From the cell containing the given text, extract its center point as [X, Y] coordinate. 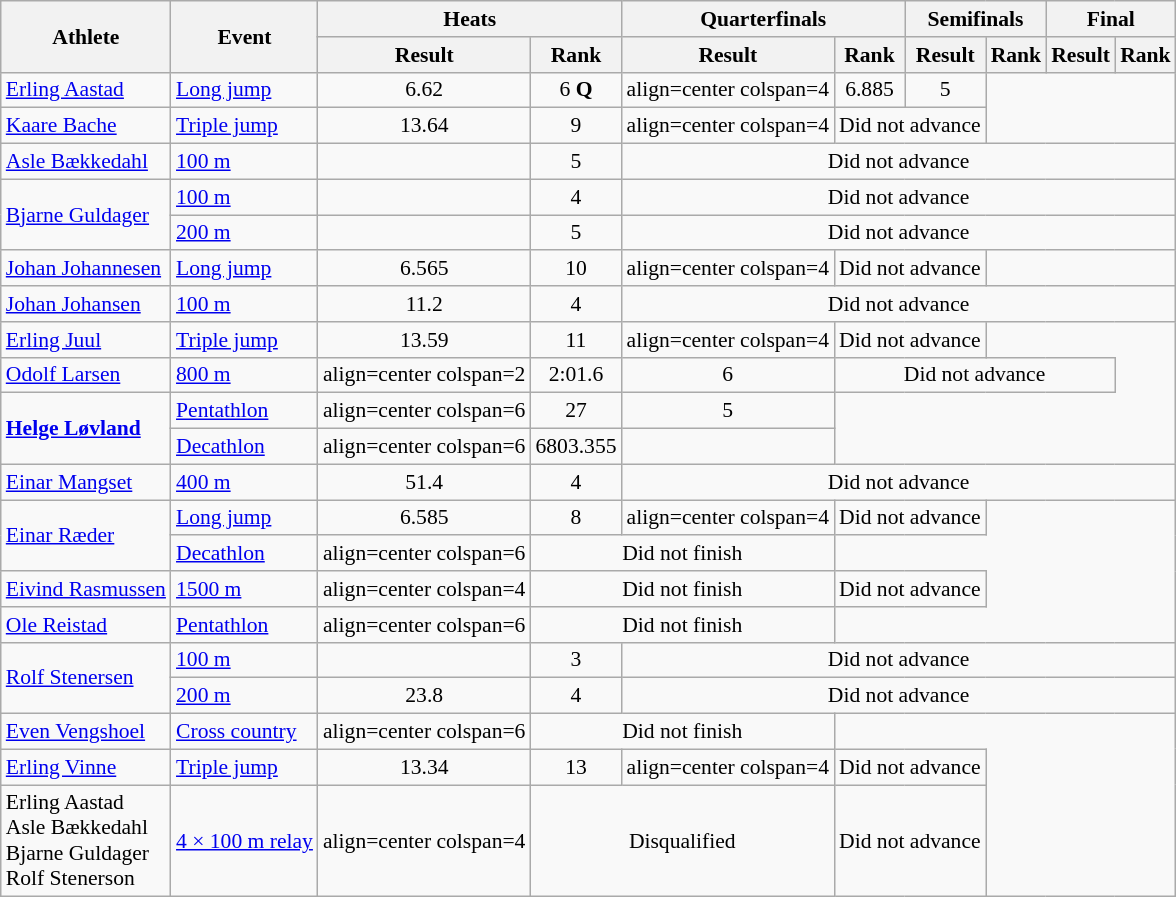
13.34 [424, 767]
6.62 [424, 90]
13 [576, 767]
Einar Mangset [86, 482]
Rolf Stenersen [86, 678]
Bjarne Guldager [86, 214]
23.8 [424, 696]
Final [1110, 19]
3 [576, 660]
Erling Vinne [86, 767]
Event [244, 36]
10 [576, 269]
Erling Juul [86, 340]
Athlete [86, 36]
800 m [244, 375]
11 [576, 340]
11.2 [424, 304]
13.59 [424, 340]
Odolf Larsen [86, 375]
2:01.6 [576, 375]
Erling Aastad [86, 90]
6.565 [424, 269]
Johan Johansen [86, 304]
6 Q [576, 90]
6 [728, 375]
Einar Ræder [86, 536]
1500 m [244, 589]
Eivind Rasmussen [86, 589]
400 m [244, 482]
Semifinals [976, 19]
Asle Bækkedahl [86, 162]
Helge Løvland [86, 428]
51.4 [424, 482]
27 [576, 411]
8 [576, 518]
Heats [470, 19]
Disqualified [682, 841]
Quarterfinals [764, 19]
4 × 100 m relay [244, 841]
9 [576, 126]
Ole Reistad [86, 625]
6.885 [870, 90]
Johan Johannesen [86, 269]
6803.355 [576, 447]
align=center colspan=2 [424, 375]
Even Vengshoel [86, 732]
6.585 [424, 518]
Erling Aastad Asle Bækkedahl Bjarne Guldager Rolf Stenerson [86, 841]
13.64 [424, 126]
Cross country [244, 732]
Kaare Bache [86, 126]
